Determine the [X, Y] coordinate at the center of the cell enclosing the given text.  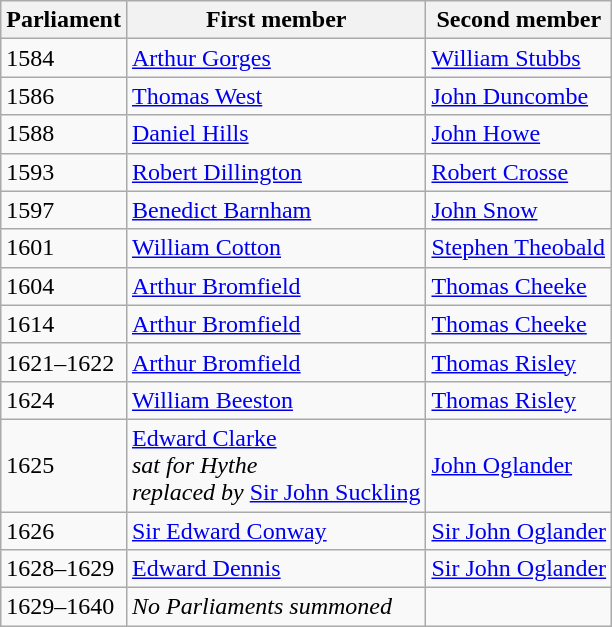
1588 [64, 134]
William Stubbs [519, 58]
William Beeston [276, 400]
1614 [64, 324]
1628–1629 [64, 569]
1625 [64, 465]
Parliament [64, 20]
John Howe [519, 134]
Sir Edward Conway [276, 531]
1601 [64, 248]
John Oglander [519, 465]
1624 [64, 400]
1586 [64, 96]
John Snow [519, 210]
Arthur Gorges [276, 58]
First member [276, 20]
1626 [64, 531]
1593 [64, 172]
1621–1622 [64, 362]
1584 [64, 58]
1597 [64, 210]
Robert Crosse [519, 172]
Daniel Hills [276, 134]
Thomas West [276, 96]
John Duncombe [519, 96]
Edward Clarke sat for Hythe replaced by Sir John Suckling [276, 465]
William Cotton [276, 248]
Stephen Theobald [519, 248]
No Parliaments summoned [276, 607]
1604 [64, 286]
Edward Dennis [276, 569]
1629–1640 [64, 607]
Benedict Barnham [276, 210]
Robert Dillington [276, 172]
Second member [519, 20]
